Capture the cell that displays the provided text and extract its [X, Y] central coordinate. 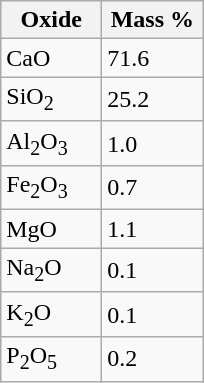
1.0 [152, 143]
Al2O3 [52, 143]
1.1 [152, 229]
K2O [52, 314]
Fe2O3 [52, 188]
Oxide [52, 20]
MgO [52, 229]
CaO [52, 58]
0.2 [152, 359]
P2O5 [52, 359]
Na2O [52, 270]
71.6 [152, 58]
25.2 [152, 99]
Mass % [152, 20]
0.7 [152, 188]
SiO2 [52, 99]
